Capture the cell that displays the provided text and extract its [x, y] central coordinate. 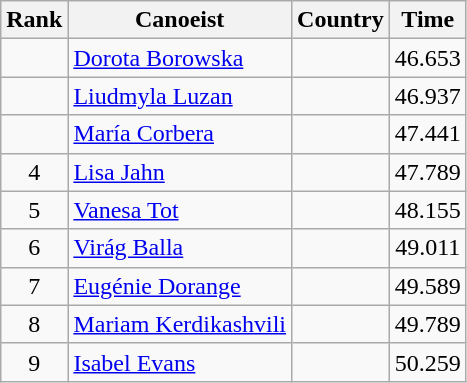
Dorota Borowska [180, 58]
Liudmyla Luzan [180, 96]
49.011 [428, 248]
Canoeist [180, 20]
Mariam Kerdikashvili [180, 324]
Lisa Jahn [180, 172]
Virág Balla [180, 248]
7 [34, 286]
48.155 [428, 210]
49.789 [428, 324]
47.441 [428, 134]
5 [34, 210]
49.589 [428, 286]
8 [34, 324]
Rank [34, 20]
46.937 [428, 96]
9 [34, 362]
Vanesa Tot [180, 210]
50.259 [428, 362]
María Corbera [180, 134]
47.789 [428, 172]
Time [428, 20]
Eugénie Dorange [180, 286]
Isabel Evans [180, 362]
46.653 [428, 58]
4 [34, 172]
6 [34, 248]
Country [341, 20]
